Detect which cell encompasses the target text, then output its [x, y] center coordinate. 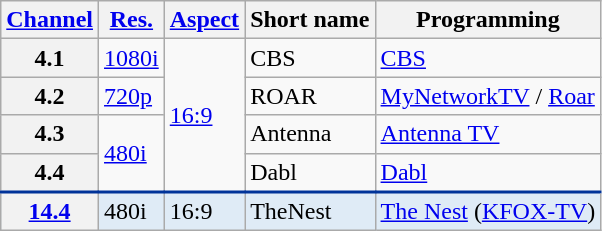
4.2 [50, 96]
The Nest (KFOX-TV) [488, 212]
Programming [488, 20]
720p [132, 96]
1080i [132, 58]
MyNetworkTV / Roar [488, 96]
TheNest [310, 212]
ROAR [310, 96]
Res. [132, 20]
Channel [50, 20]
4.1 [50, 58]
Antenna TV [488, 134]
14.4 [50, 212]
Antenna [310, 134]
4.4 [50, 172]
4.3 [50, 134]
Short name [310, 20]
Aspect [204, 20]
